Output the [X, Y] coordinate of the center of the cell containing the given text.  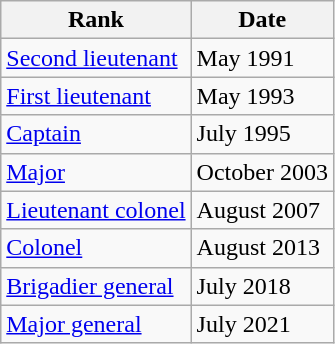
Major general [96, 324]
First lieutenant [96, 96]
Brigadier general [96, 286]
Second lieutenant [96, 58]
Colonel [96, 248]
July 2021 [262, 324]
Captain [96, 134]
Lieutenant colonel [96, 210]
Major [96, 172]
July 2018 [262, 286]
August 2013 [262, 248]
Rank [96, 20]
October 2003 [262, 172]
August 2007 [262, 210]
Date [262, 20]
May 1993 [262, 96]
July 1995 [262, 134]
May 1991 [262, 58]
